Extract the (x, y) coordinate from the center of the cell holding the provided text.  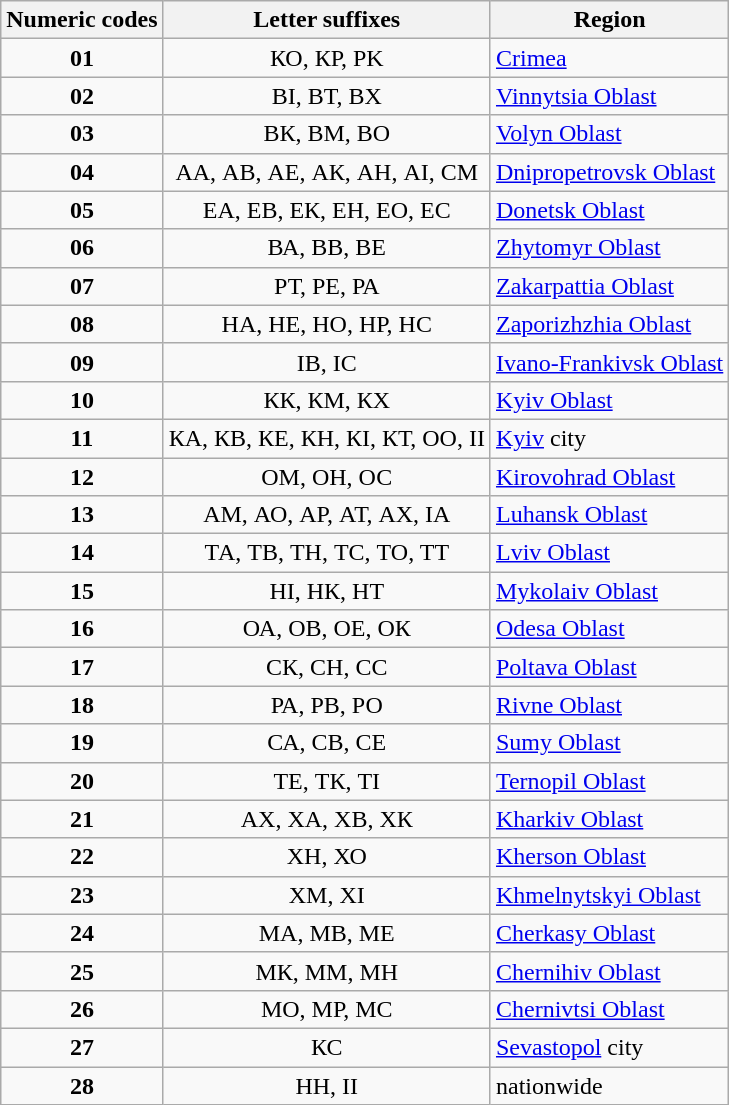
АМ, АО, АР, АТ, АХ, IA (326, 515)
Poltava Oblast (609, 667)
18 (82, 705)
12 (82, 477)
Mykolaiv Oblast (609, 591)
02 (82, 96)
Region (609, 20)
22 (82, 857)
14 (82, 553)
ІВ, ІС (326, 362)
20 (82, 781)
МК, ММ, МН (326, 971)
МО, МР, МС (326, 1009)
28 (82, 1085)
Dnipropetrovsk Oblast (609, 172)
Letter suffixes (326, 20)
Ternopil Oblast (609, 781)
Kyiv city (609, 438)
21 (82, 819)
05 (82, 210)
КК, КМ, КХ (326, 400)
ТЕ, ТК, ТІ (326, 781)
Kherson Oblast (609, 857)
23 (82, 895)
HH, II (326, 1085)
Kharkiv Oblast (609, 819)
Sumy Oblast (609, 743)
nationwide (609, 1085)
Sevastopol city (609, 1047)
10 (82, 400)
НА, НЕ, НО, НР, НС (326, 324)
08 (82, 324)
ОА, ОВ, ОЕ, ОК (326, 629)
06 (82, 248)
Donetsk Oblast (609, 210)
ОМ, ОН, ОС (326, 477)
КА, КВ, КЕ, КН, КІ, КТ, OO, II (326, 438)
ВА, ВВ, ВЕ (326, 248)
ТА, ТВ, ТН, ТС, TO, TT (326, 553)
11 (82, 438)
Zaporizhzhia Oblast (609, 324)
16 (82, 629)
27 (82, 1047)
РТ, РЕ, РА (326, 286)
Lviv Oblast (609, 553)
Rivne Oblast (609, 705)
07 (82, 286)
01 (82, 58)
ХН, ХО (326, 857)
Chernihiv Oblast (609, 971)
09 (82, 362)
МА, МВ, МЕ (326, 933)
ВК, ВМ, ВО (326, 134)
КО, КР, PK (326, 58)
РА, РВ, РО (326, 705)
Volyn Oblast (609, 134)
04 (82, 172)
Zakarpattia Oblast (609, 286)
Cherkasy Oblast (609, 933)
Vinnytsia Oblast (609, 96)
Kyiv Oblast (609, 400)
ЕА, ЕВ, ЕК, ЕН, ЕО, ЕС (326, 210)
ХМ, ХІ (326, 895)
СА, СВ, СЕ (326, 743)
Numeric codes (82, 20)
Odesa Oblast (609, 629)
ВI, BT, BX (326, 96)
СК, СН, СС (326, 667)
Zhytomyr Oblast (609, 248)
03 (82, 134)
19 (82, 743)
13 (82, 515)
26 (82, 1009)
24 (82, 933)
Luhansk Oblast (609, 515)
КС (326, 1047)
AX, ХА, ХВ, ХК (326, 819)
Chernivtsi Oblast (609, 1009)
HI, НК, НТ (326, 591)
17 (82, 667)
15 (82, 591)
Khmelnytskyi Oblast (609, 895)
25 (82, 971)
Ivano-Frankivsk Oblast (609, 362)
Crimea (609, 58)
АА, АВ, АЕ, АК, АН, AI, CM (326, 172)
Kirovohrad Oblast (609, 477)
